Find where the given text appears and provide that cell's center as [X, Y] coordinate. 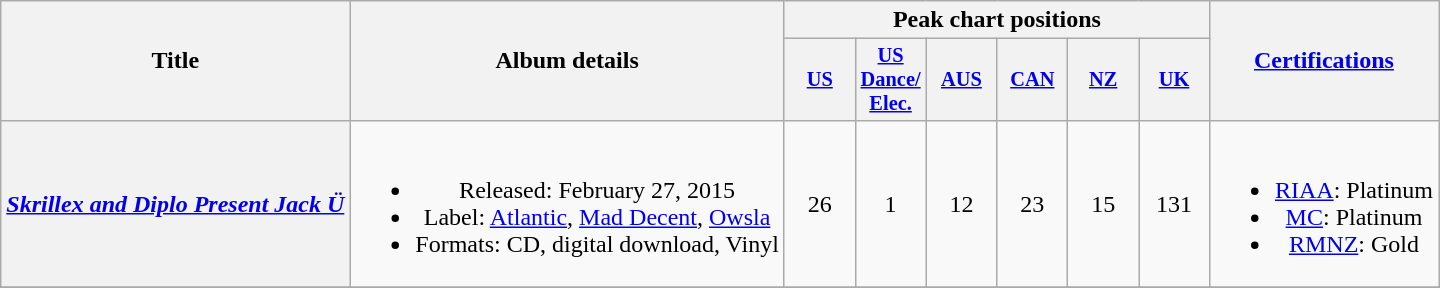
Released: February 27, 2015Label: Atlantic, Mad Decent, OwslaFormats: CD, digital download, Vinyl [568, 204]
15 [1104, 204]
1 [890, 204]
Title [176, 61]
23 [1032, 204]
UK [1174, 80]
AUS [962, 80]
USDance/Elec. [890, 80]
Skrillex and Diplo Present Jack Ü [176, 204]
US [820, 80]
Album details [568, 61]
12 [962, 204]
CAN [1032, 80]
Peak chart positions [996, 20]
26 [820, 204]
131 [1174, 204]
RIAA: PlatinumMC: PlatinumRMNZ: Gold [1324, 204]
Certifications [1324, 61]
NZ [1104, 80]
